Return [X, Y] of the center of cell containing provided text 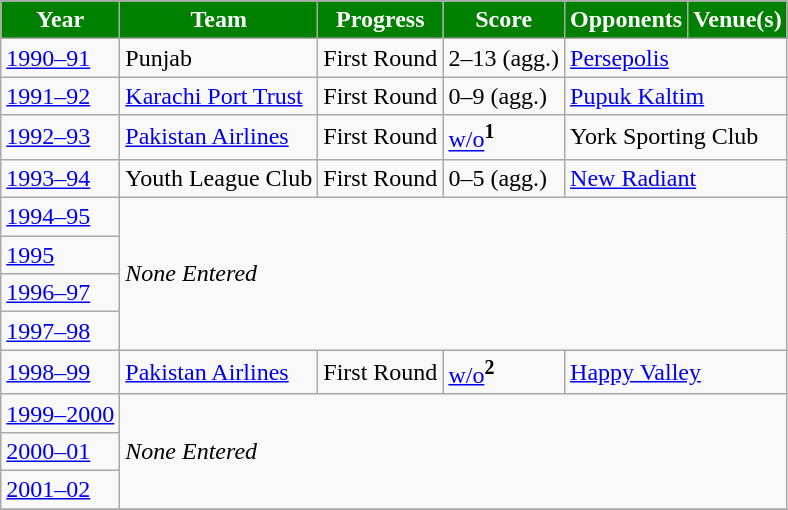
Year [60, 20]
1995 [60, 255]
1998–99 [60, 372]
Team [219, 20]
0–9 (agg.) [504, 96]
Score [504, 20]
Karachi Port Trust [219, 96]
1999–2000 [60, 413]
1991–92 [60, 96]
1997–98 [60, 331]
1993–94 [60, 178]
Happy Valley [676, 372]
Pupuk Kaltim [676, 96]
Persepolis [676, 58]
0–5 (agg.) [504, 178]
Venue(s) [738, 20]
1996–97 [60, 293]
New Radiant [676, 178]
1992–93 [60, 138]
w/o2 [504, 372]
2001–02 [60, 489]
York Sporting Club [676, 138]
Youth League Club [219, 178]
2000–01 [60, 451]
Opponents [626, 20]
2–13 (agg.) [504, 58]
Progress [380, 20]
Punjab [219, 58]
1994–95 [60, 217]
w/o1 [504, 138]
1990–91 [60, 58]
